Extract the (X, Y) coordinate from the center of the cell holding the provided text.  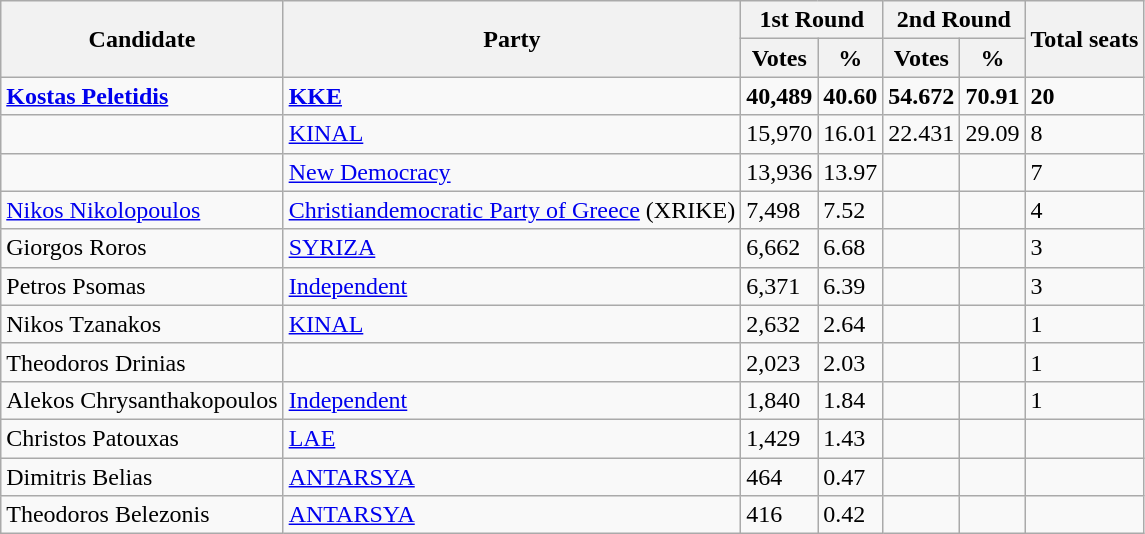
2.64 (850, 324)
1,429 (780, 438)
0.42 (850, 515)
16.01 (850, 134)
1.84 (850, 400)
22.431 (922, 134)
8 (1084, 134)
Alekos Chrysanthakopoulos (142, 400)
Petros Psomas (142, 286)
40,489 (780, 96)
Theodoros Drinias (142, 362)
Theodoros Belezonis (142, 515)
70.91 (992, 96)
1,840 (780, 400)
Dimitris Belias (142, 477)
7 (1084, 172)
6,371 (780, 286)
SYRIZA (512, 248)
20 (1084, 96)
Nikos Nikolopoulos (142, 210)
KKE (512, 96)
New Democracy (512, 172)
6.39 (850, 286)
2,023 (780, 362)
2.03 (850, 362)
40.60 (850, 96)
1.43 (850, 438)
6,662 (780, 248)
LAE (512, 438)
Christos Patouxas (142, 438)
2nd Round (954, 20)
416 (780, 515)
Nikos Tzanakos (142, 324)
1st Round (812, 20)
13,936 (780, 172)
4 (1084, 210)
2,632 (780, 324)
13.97 (850, 172)
464 (780, 477)
7,498 (780, 210)
Candidate (142, 39)
Christiandemocratic Party of Greece (XRIKE) (512, 210)
Total seats (1084, 39)
29.09 (992, 134)
7.52 (850, 210)
15,970 (780, 134)
Giorgos Roros (142, 248)
0.47 (850, 477)
Party (512, 39)
6.68 (850, 248)
Kostas Peletidis (142, 96)
54.672 (922, 96)
